From the cell containing the given text, extract its center point as (x, y) coordinate. 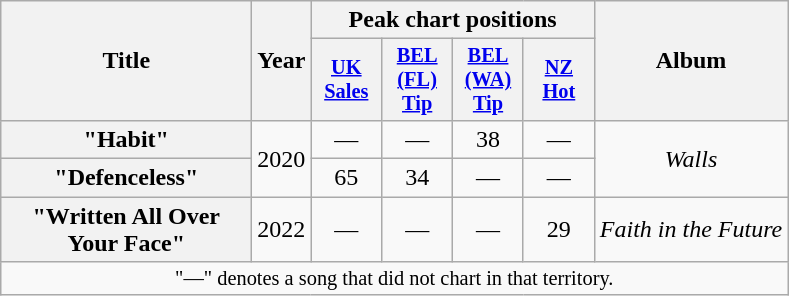
2020 (282, 158)
Album (690, 61)
29 (558, 230)
NZHot (558, 80)
65 (346, 178)
"Habit" (126, 139)
UKSales (346, 80)
Peak chart positions (452, 20)
"—" denotes a song that did not chart in that territory. (394, 279)
BEL (FL)Tip (418, 80)
Faith in the Future (690, 230)
Year (282, 61)
Title (126, 61)
BEL (WA)Tip (488, 80)
2022 (282, 230)
38 (488, 139)
"Defenceless" (126, 178)
Walls (690, 158)
34 (418, 178)
"Written All Over Your Face" (126, 230)
